Determine the (X, Y) coordinate at the center of the cell enclosing the given text.  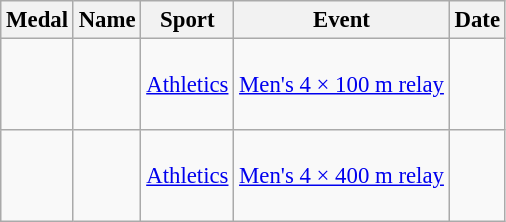
Date (477, 20)
Men's 4 × 100 m relay (342, 85)
Medal (38, 20)
Sport (188, 20)
Men's 4 × 400 m relay (342, 176)
Name (107, 20)
Event (342, 20)
